Determine the [x, y] coordinate at the center of the cell enclosing the given text.  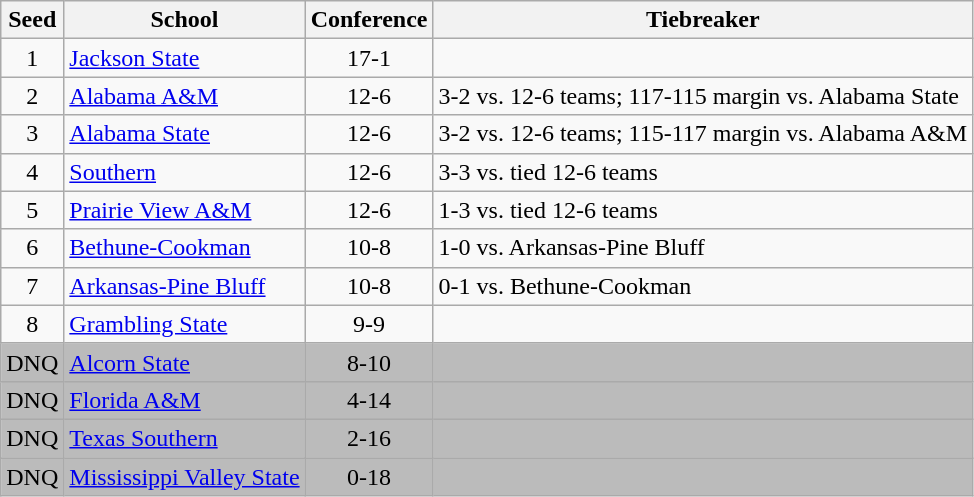
2 [32, 96]
Southern [184, 172]
8-10 [369, 362]
Seed [32, 20]
Conference [369, 20]
1-0 vs. Arkansas-Pine Bluff [702, 248]
8 [32, 324]
Prairie View A&M [184, 210]
6 [32, 248]
1 [32, 58]
Alabama A&M [184, 96]
7 [32, 286]
2-16 [369, 438]
Grambling State [184, 324]
0-1 vs. Bethune-Cookman [702, 286]
School [184, 20]
Tiebreaker [702, 20]
Alcorn State [184, 362]
4-14 [369, 400]
1-3 vs. tied 12-6 teams [702, 210]
5 [32, 210]
3-3 vs. tied 12-6 teams [702, 172]
Florida A&M [184, 400]
3-2 vs. 12-6 teams; 115-117 margin vs. Alabama A&M [702, 134]
Mississippi Valley State [184, 477]
Texas Southern [184, 438]
3 [32, 134]
17-1 [369, 58]
4 [32, 172]
Arkansas-Pine Bluff [184, 286]
Bethune-Cookman [184, 248]
9-9 [369, 324]
Jackson State [184, 58]
0-18 [369, 477]
3-2 vs. 12-6 teams; 117-115 margin vs. Alabama State [702, 96]
Alabama State [184, 134]
